Extract the (X, Y) coordinate from the center of the cell holding the provided text.  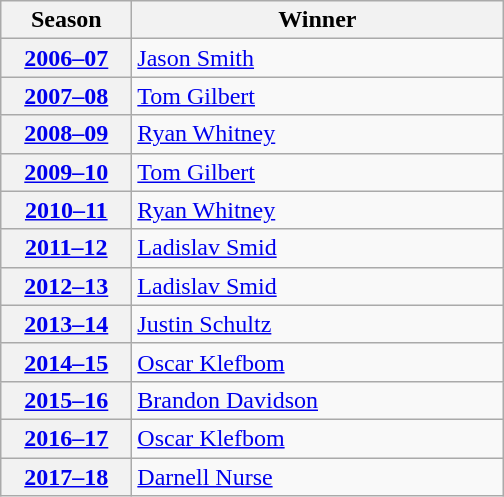
2015–16 (66, 400)
2016–17 (66, 438)
Brandon Davidson (318, 400)
2010–11 (66, 210)
Darnell Nurse (318, 477)
2007–08 (66, 96)
2014–15 (66, 362)
Jason Smith (318, 58)
2012–13 (66, 286)
Season (66, 20)
2006–07 (66, 58)
2008–09 (66, 134)
2011–12 (66, 248)
Justin Schultz (318, 324)
2009–10 (66, 172)
Winner (318, 20)
2017–18 (66, 477)
2013–14 (66, 324)
